From the cell containing the given text, extract its center point as (x, y) coordinate. 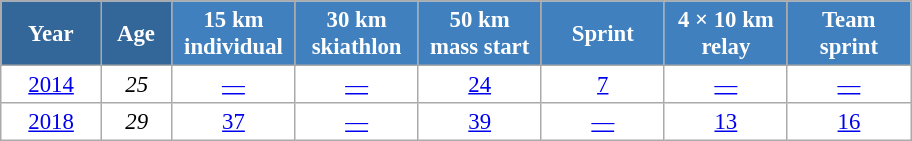
Sprint (602, 34)
50 km mass start (480, 34)
25 (136, 85)
Year (52, 34)
Team sprint (848, 34)
29 (136, 122)
30 km skiathlon (356, 34)
7 (602, 85)
13 (726, 122)
4 × 10 km relay (726, 34)
2018 (52, 122)
24 (480, 85)
16 (848, 122)
15 km individual (234, 34)
Age (136, 34)
37 (234, 122)
39 (480, 122)
2014 (52, 85)
